From the cell containing the given text, extract its center point as [x, y] coordinate. 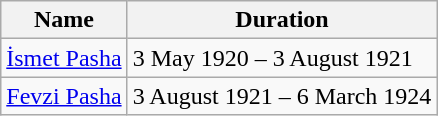
Name [64, 20]
Fevzi Pasha [64, 96]
3 May 1920 – 3 August 1921 [282, 58]
3 August 1921 – 6 March 1924 [282, 96]
İsmet Pasha [64, 58]
Duration [282, 20]
